Output the (X, Y) coordinate of the center of the cell containing the given text.  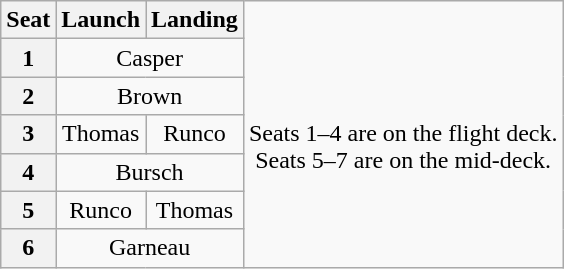
1 (28, 58)
Casper (150, 58)
Seat (28, 20)
Brown (150, 96)
4 (28, 172)
Launch (101, 20)
Landing (195, 20)
Seats 1–4 are on the flight deck.Seats 5–7 are on the mid-deck. (403, 134)
6 (28, 248)
5 (28, 210)
Garneau (150, 248)
3 (28, 134)
Bursch (150, 172)
2 (28, 96)
